From the cell containing the given text, extract its center point as (x, y) coordinate. 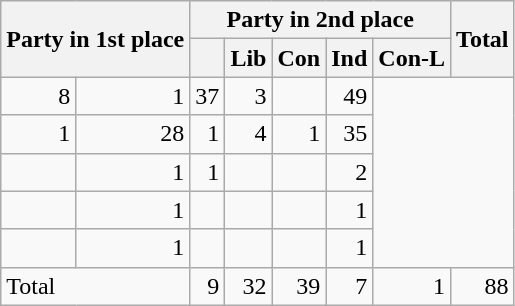
4 (248, 134)
Con-L (412, 58)
7 (350, 286)
37 (208, 96)
49 (350, 96)
32 (248, 286)
39 (299, 286)
Con (299, 58)
28 (133, 134)
Party in 1st place (96, 39)
8 (38, 96)
Party in 2nd place (320, 20)
9 (208, 286)
3 (248, 96)
88 (483, 286)
Lib (248, 58)
Ind (350, 58)
2 (350, 172)
35 (350, 134)
